Find where the given text appears and provide that cell's center as (X, Y) coordinate. 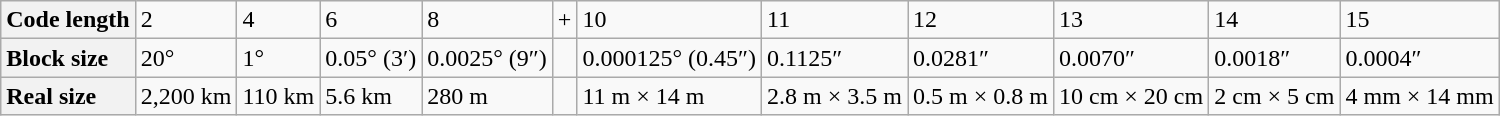
12 (981, 20)
11 m × 14 m (670, 96)
2 cm × 5 cm (1274, 96)
10 (670, 20)
8 (488, 20)
13 (1130, 20)
0.0070″ (1130, 58)
Code length (68, 20)
2,200 km (186, 96)
Real size (68, 96)
0.1125″ (835, 58)
+ (564, 20)
0.5 m × 0.8 m (981, 96)
15 (1420, 20)
11 (835, 20)
0.0025° (9″) (488, 58)
4 (278, 20)
14 (1274, 20)
280 m (488, 96)
0.000125° (0.45″) (670, 58)
0.05° (3′) (371, 58)
20° (186, 58)
10 cm × 20 cm (1130, 96)
0.0018″ (1274, 58)
6 (371, 20)
2.8 m × 3.5 m (835, 96)
4 mm × 14 mm (1420, 96)
2 (186, 20)
0.0281″ (981, 58)
5.6 km (371, 96)
Block size (68, 58)
110 km (278, 96)
1° (278, 58)
0.0004″ (1420, 58)
